Search for the cell housing the specified text and yield its (x, y) center coordinate. 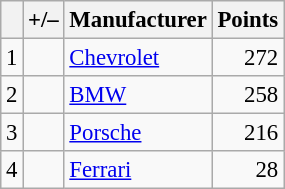
Manufacturer (138, 20)
272 (248, 58)
28 (248, 170)
1 (12, 58)
3 (12, 133)
Chevrolet (138, 58)
258 (248, 95)
Porsche (138, 133)
2 (12, 95)
BMW (138, 95)
Points (248, 20)
4 (12, 170)
+/– (44, 20)
216 (248, 133)
Ferrari (138, 170)
